Provide the [X, Y] coordinate of the cell's center where the given text is located.  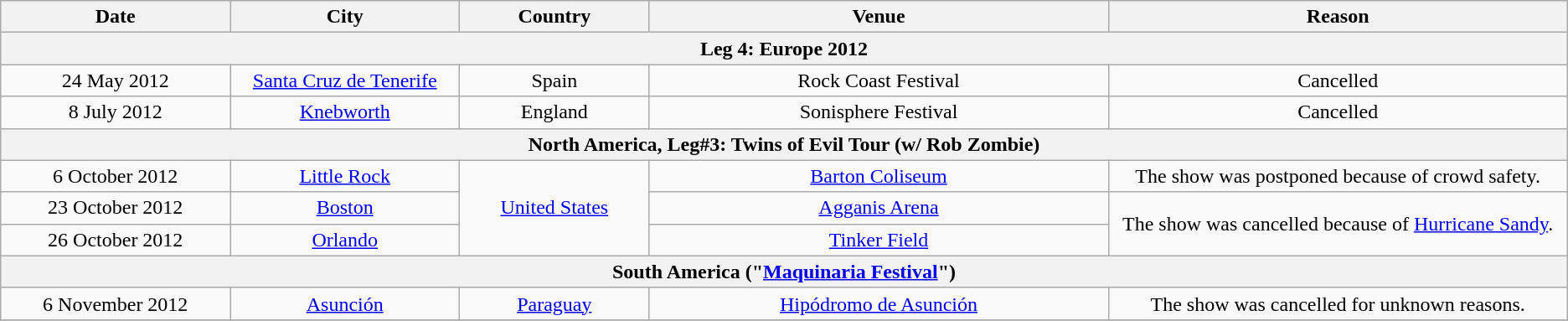
North America, Leg#3: Twins of Evil Tour (w/ Rob Zombie) [784, 144]
England [554, 112]
Boston [345, 208]
Orlando [345, 240]
Sonisphere Festival [879, 112]
Asunción [345, 303]
The show was cancelled for unknown reasons. [1338, 303]
South America ("Maquinaria Festival") [784, 272]
6 November 2012 [116, 303]
The show was cancelled because of Hurricane Sandy. [1338, 224]
Country [554, 17]
Barton Coliseum [879, 176]
Venue [879, 17]
23 October 2012 [116, 208]
Date [116, 17]
Tinker Field [879, 240]
Paraguay [554, 303]
The show was postponed because of crowd safety. [1338, 176]
City [345, 17]
Hipódromo de Asunción [879, 303]
Reason [1338, 17]
Knebworth [345, 112]
Rock Coast Festival [879, 80]
Agganis Arena [879, 208]
8 July 2012 [116, 112]
Spain [554, 80]
26 October 2012 [116, 240]
Leg 4: Europe 2012 [784, 49]
Little Rock [345, 176]
United States [554, 208]
Santa Cruz de Tenerife [345, 80]
24 May 2012 [116, 80]
6 October 2012 [116, 176]
